Determine the [X, Y] coordinate at the center of the cell enclosing the given text.  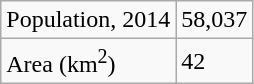
Area (km2) [88, 62]
Population, 2014 [88, 20]
58,037 [214, 20]
42 [214, 62]
